Extract the [X, Y] coordinate from the center of the cell holding the provided text.  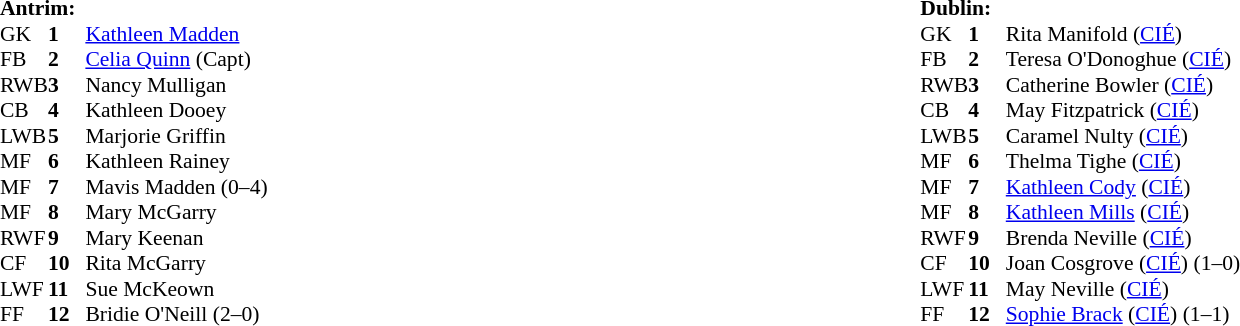
Kathleen Madden [176, 34]
Kathleen Mills (CIÉ) [1123, 213]
Brenda Neville (CIÉ) [1123, 238]
Catherine Bowler (CIÉ) [1123, 85]
Joan Cosgrove (CIÉ) (1–0) [1123, 263]
Teresa O'Donoghue (CIÉ) [1123, 59]
Mary McGarry [176, 213]
Thelma Tighe (CIÉ) [1123, 161]
Caramel Nulty (CIÉ) [1123, 136]
Nancy Mulligan [176, 85]
Mary Keenan [176, 238]
Marjorie Griffin [176, 136]
Kathleen Rainey [176, 161]
Kathleen Dooey [176, 111]
Kathleen Cody (CIÉ) [1123, 187]
Rita McGarry [176, 263]
Celia Quinn (Capt) [176, 59]
Sue McKeown [176, 289]
May Neville (CIÉ) [1123, 289]
Rita Manifold (CIÉ) [1123, 34]
Mavis Madden (0–4) [176, 187]
May Fitzpatrick (CIÉ) [1123, 111]
